Capture the cell that displays the provided text and extract its (X, Y) central coordinate. 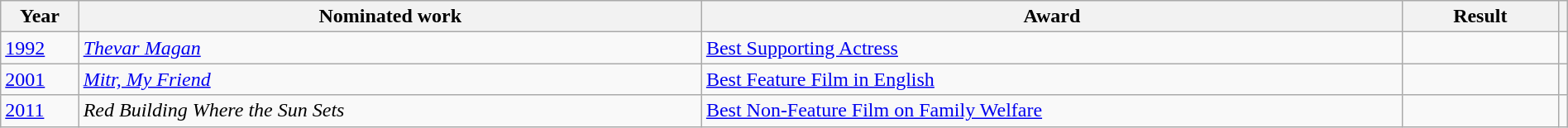
Thevar Magan (390, 48)
2001 (40, 79)
2011 (40, 111)
Nominated work (390, 17)
Award (1052, 17)
Year (40, 17)
Result (1480, 17)
Best Feature Film in English (1052, 79)
Best Supporting Actress (1052, 48)
Mitr, My Friend (390, 79)
Red Building Where the Sun Sets (390, 111)
Best Non-Feature Film on Family Welfare (1052, 111)
1992 (40, 48)
